Provide the (x, y) coordinate of the cell's center where the given text is located.  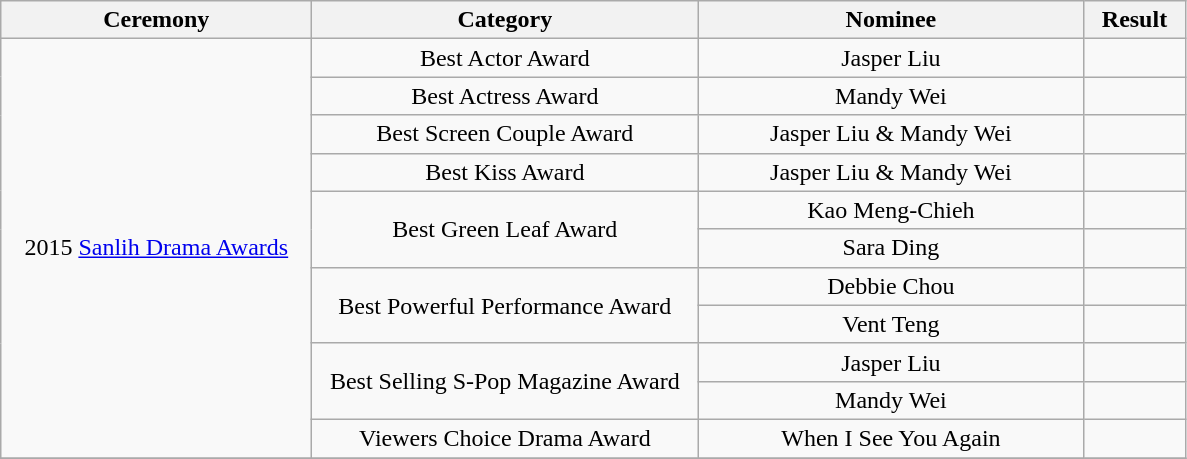
When I See You Again (891, 438)
2015 Sanlih Drama Awards (156, 248)
Best Selling S-Pop Magazine Award (505, 381)
Viewers Choice Drama Award (505, 438)
Kao Meng-Chieh (891, 210)
Best Actor Award (505, 58)
Vent Teng (891, 324)
Category (505, 20)
Ceremony (156, 20)
Best Actress Award (505, 96)
Best Green Leaf Award (505, 229)
Best Kiss Award (505, 172)
Nominee (891, 20)
Result (1134, 20)
Sara Ding (891, 248)
Best Powerful Performance Award (505, 305)
Best Screen Couple Award (505, 134)
Debbie Chou (891, 286)
